Extract the [X, Y] coordinate from the center of the cell holding the provided text.  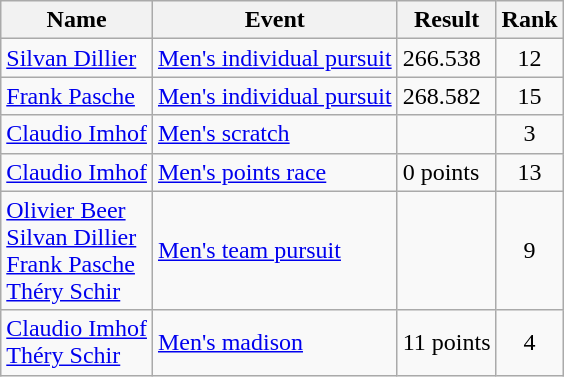
0 points [446, 172]
11 points [446, 342]
Event [274, 20]
4 [530, 342]
Men's team pursuit [274, 250]
268.582 [446, 96]
Men's scratch [274, 134]
Frank Pasche [77, 96]
Olivier BeerSilvan DillierFrank PascheThéry Schir [77, 250]
Silvan Dillier [77, 58]
Men's points race [274, 172]
266.538 [446, 58]
12 [530, 58]
Result [446, 20]
15 [530, 96]
Claudio ImhofThéry Schir [77, 342]
9 [530, 250]
Rank [530, 20]
13 [530, 172]
Name [77, 20]
3 [530, 134]
Men's madison [274, 342]
